Return the (x, y) coordinate for the center point of the cell that contains the specified text.  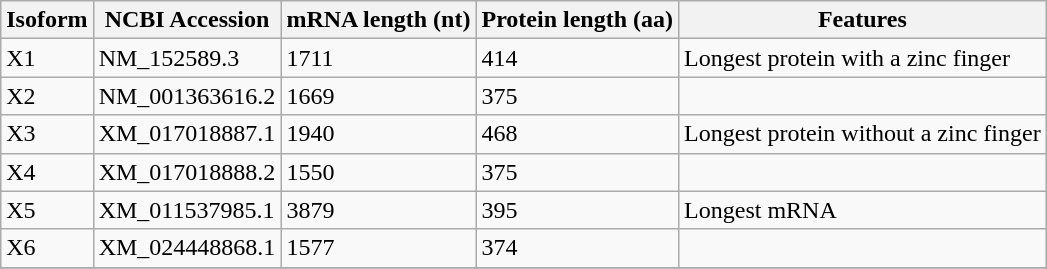
Features (863, 20)
468 (578, 134)
X6 (47, 248)
X4 (47, 172)
X2 (47, 96)
Isoform (47, 20)
3879 (378, 210)
Longest protein without a zinc finger (863, 134)
XM_017018887.1 (187, 134)
XM_011537985.1 (187, 210)
1577 (378, 248)
1711 (378, 58)
X3 (47, 134)
XM_024448868.1 (187, 248)
1669 (378, 96)
X1 (47, 58)
414 (578, 58)
1550 (378, 172)
mRNA length (nt) (378, 20)
Protein length (aa) (578, 20)
Longest protein with a zinc finger (863, 58)
NCBI Accession (187, 20)
374 (578, 248)
NM_152589.3 (187, 58)
XM_017018888.2 (187, 172)
1940 (378, 134)
Longest mRNA (863, 210)
X5 (47, 210)
NM_001363616.2 (187, 96)
395 (578, 210)
